Detect which cell encompasses the target text, then output its (x, y) center coordinate. 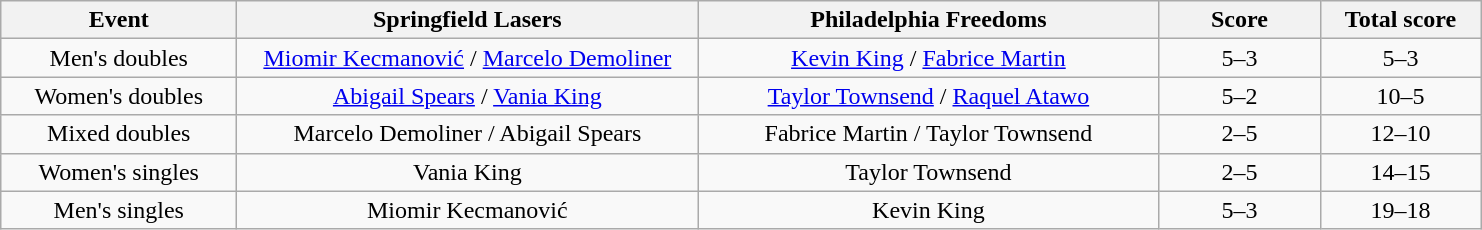
14–15 (1400, 172)
Miomir Kecmanović / Marcelo Demoliner (468, 58)
19–18 (1400, 210)
10–5 (1400, 96)
Taylor Townsend (928, 172)
Men's doubles (119, 58)
Abigail Spears / Vania King (468, 96)
Taylor Townsend / Raquel Atawo (928, 96)
5–2 (1240, 96)
Event (119, 20)
Women's doubles (119, 96)
12–10 (1400, 134)
Marcelo Demoliner / Abigail Spears (468, 134)
Mixed doubles (119, 134)
Fabrice Martin / Taylor Townsend (928, 134)
Vania King (468, 172)
Total score (1400, 20)
Score (1240, 20)
Women's singles (119, 172)
Men's singles (119, 210)
Kevin King (928, 210)
Philadelphia Freedoms (928, 20)
Miomir Kecmanović (468, 210)
Springfield Lasers (468, 20)
Kevin King / Fabrice Martin (928, 58)
